Capture the cell that displays the provided text and extract its (X, Y) central coordinate. 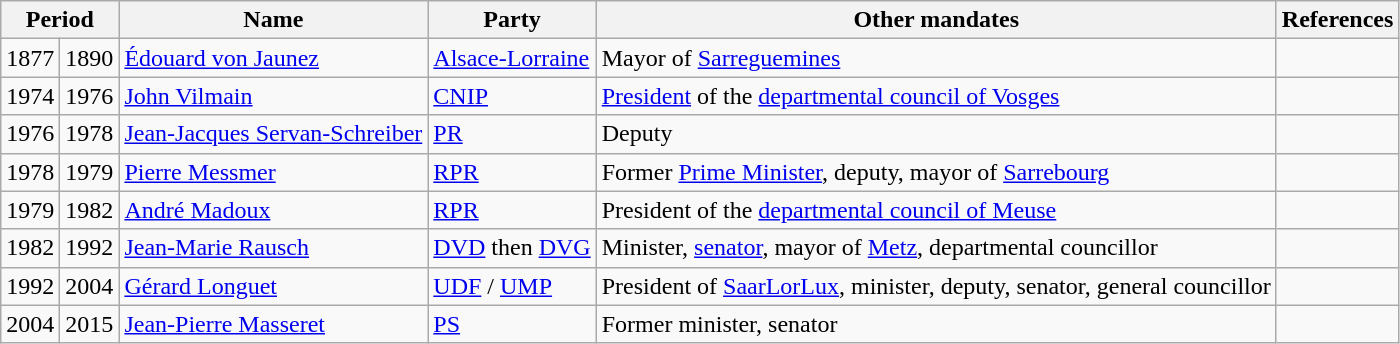
President of the departmental council of Meuse (936, 210)
References (1338, 20)
John Vilmain (274, 96)
UDF / UMP (512, 286)
1877 (30, 58)
Jean-Pierre Masseret (274, 324)
Pierre Messmer (274, 172)
Name (274, 20)
DVD then DVG (512, 248)
1890 (90, 58)
Alsace-Lorraine (512, 58)
CNIP (512, 96)
Deputy (936, 134)
Jean-Marie Rausch (274, 248)
Other mandates (936, 20)
2015 (90, 324)
President of the departmental council of Vosges (936, 96)
PR (512, 134)
Mayor of Sarreguemines (936, 58)
Gérard Longuet (274, 286)
Period (60, 20)
Minister, senator, mayor of Metz, departmental councillor (936, 248)
Jean-Jacques Servan-Schreiber (274, 134)
Édouard von Jaunez (274, 58)
Former Prime Minister, deputy, mayor of Sarrebourg (936, 172)
Party (512, 20)
PS (512, 324)
André Madoux (274, 210)
President of SaarLorLux, minister, deputy, senator, general councillor (936, 286)
1974 (30, 96)
Former minister, senator (936, 324)
